Search for the cell housing the specified text and yield its (x, y) center coordinate. 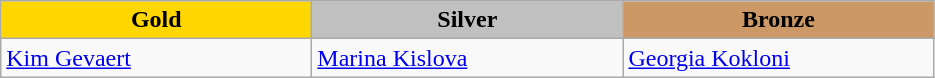
Marina Kislova (468, 58)
Gold (156, 20)
Bronze (778, 20)
Silver (468, 20)
Georgia Kokloni (778, 58)
Kim Gevaert (156, 58)
